Find where the given text appears and provide that cell's center as [X, Y] coordinate. 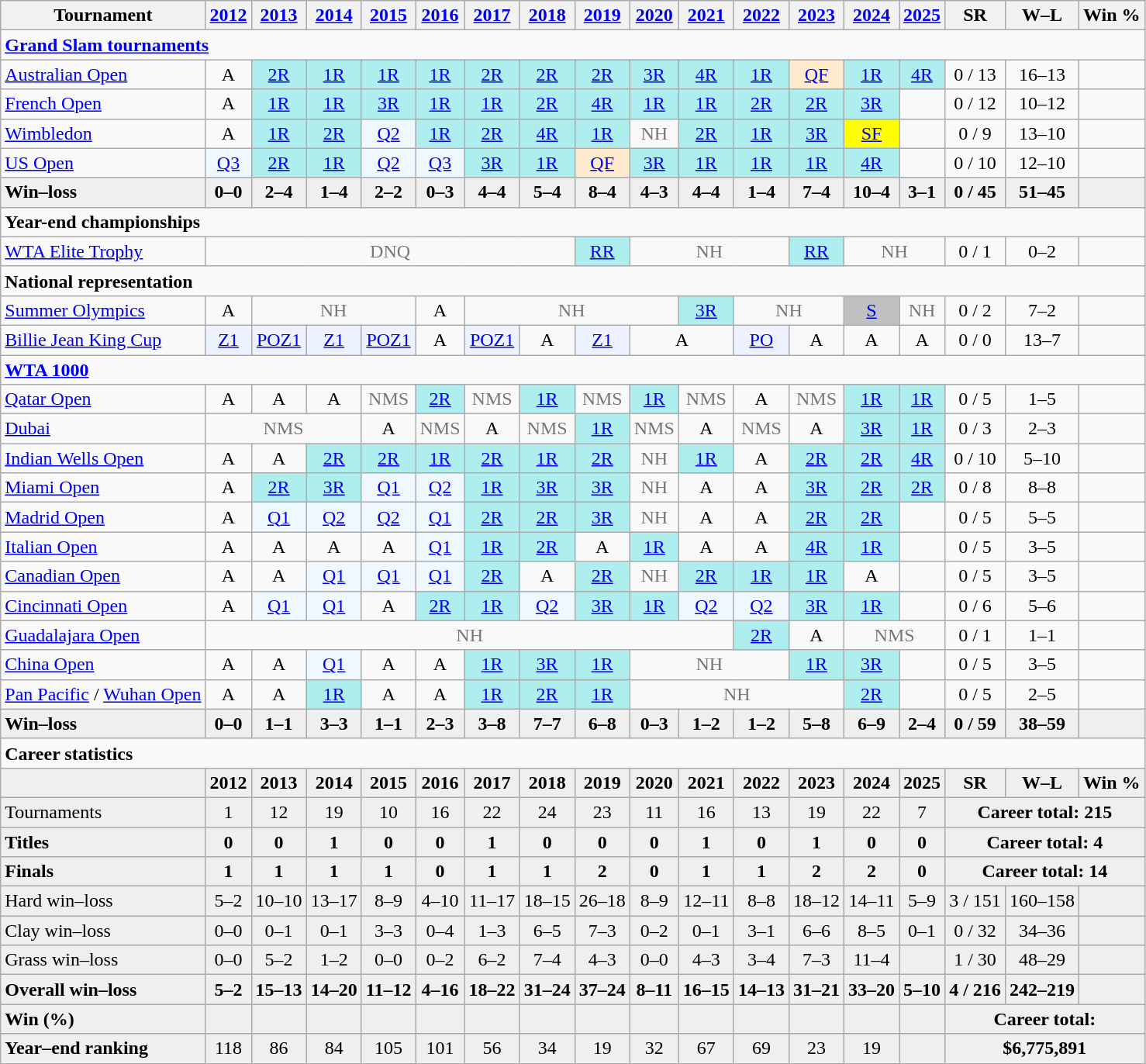
0 / 0 [975, 340]
24 [547, 812]
0 / 45 [975, 192]
Summer Olympics [103, 310]
11–12 [388, 990]
18–22 [492, 990]
48–29 [1042, 960]
11 [654, 812]
7 [923, 812]
31–24 [547, 990]
Indian Wells Open [103, 458]
Year–end ranking [103, 1048]
Grass win–loss [103, 960]
18–15 [547, 901]
0 / 59 [975, 724]
French Open [103, 104]
1–3 [492, 931]
242–219 [1042, 990]
14–13 [761, 990]
0 / 12 [975, 104]
105 [388, 1048]
4 / 216 [975, 990]
0 / 6 [975, 606]
Finals [103, 872]
Tournaments [103, 812]
31–21 [816, 990]
Titles [103, 841]
12–10 [1042, 163]
Madrid Open [103, 517]
Guadalajara Open [103, 635]
0 / 2 [975, 310]
18–12 [816, 901]
34–36 [1042, 931]
S [872, 310]
6–9 [872, 724]
2–2 [388, 192]
5–6 [1042, 606]
13–10 [1042, 133]
14–20 [333, 990]
69 [761, 1048]
10–4 [872, 192]
7–7 [547, 724]
118 [228, 1048]
Italian Open [103, 547]
5–8 [816, 724]
Qatar Open [103, 399]
2–5 [1042, 694]
Career total: 14 [1045, 872]
84 [333, 1048]
0 / 3 [975, 429]
0 / 13 [975, 74]
Hard win–loss [103, 901]
Grand Slam tournaments [572, 45]
8–5 [872, 931]
1–5 [1042, 399]
Dubai [103, 429]
16–13 [1042, 74]
3–8 [492, 724]
13–7 [1042, 340]
34 [547, 1048]
38–59 [1042, 724]
National representation [572, 281]
0 / 9 [975, 133]
5–9 [923, 901]
33–20 [872, 990]
13–17 [333, 901]
160–158 [1042, 901]
WTA Elite Trophy [103, 251]
Tournament [103, 16]
12 [279, 812]
12–11 [706, 901]
6–5 [547, 931]
11–4 [872, 960]
10–12 [1042, 104]
1 / 30 [975, 960]
6–6 [816, 931]
6–2 [492, 960]
3–4 [761, 960]
3 / 151 [975, 901]
7–2 [1042, 310]
Career statistics [572, 753]
5–5 [1042, 517]
WTA 1000 [572, 370]
0–4 [440, 931]
Career total: [1045, 1019]
SF [872, 133]
16–15 [706, 990]
Pan Pacific / Wuhan Open [103, 694]
Win (%) [103, 1019]
15–13 [279, 990]
10–10 [279, 901]
Career total: 215 [1045, 812]
26–18 [602, 901]
8–11 [654, 990]
6–8 [602, 724]
Wimbledon [103, 133]
Australian Open [103, 74]
Billie Jean King Cup [103, 340]
8–4 [602, 192]
10 [388, 812]
11–17 [492, 901]
$6,775,891 [1045, 1048]
Miami Open [103, 488]
Overall win–loss [103, 990]
PO [761, 340]
67 [706, 1048]
Cincinnati Open [103, 606]
US Open [103, 163]
Career total: 4 [1045, 841]
4–10 [440, 901]
101 [440, 1048]
86 [279, 1048]
0 / 8 [975, 488]
13 [761, 812]
China Open [103, 665]
56 [492, 1048]
Canadian Open [103, 576]
32 [654, 1048]
4–16 [440, 990]
14–11 [872, 901]
37–24 [602, 990]
Clay win–loss [103, 931]
DNQ [390, 251]
0 / 32 [975, 931]
5–4 [547, 192]
Year-end championships [572, 222]
51–45 [1042, 192]
